Provide the [X, Y] coordinate of the cell's center where the given text is located.  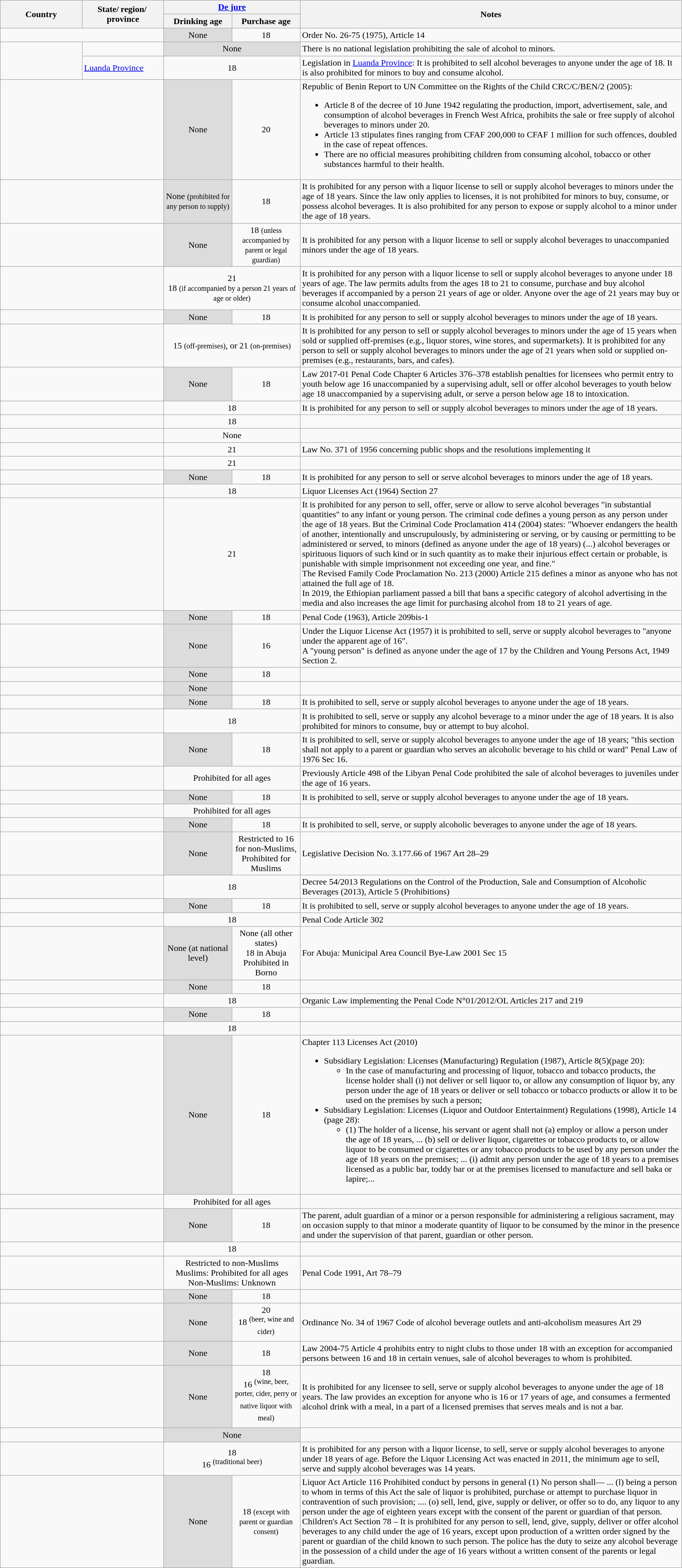
1816 (wine, beer, porter, cider, perry or native liquor with meal) [266, 1397]
Penal Code Article 302 [491, 920]
2118 (if accompanied by a person 21 years of age or older) [232, 288]
20 [266, 130]
Organic Law implementing the Penal Code N°01/2012/OL Articles 217 and 219 [491, 1001]
1816 (traditional beer) [232, 1459]
Penal Code 1991, Art 78–79 [491, 1273]
Liquor Licenses Act (1964) Section 27 [491, 491]
None (prohibited for any person to supply) [198, 201]
It is prohibited for any person to sell or serve alcohol beverages to minors under the age of 18 years. [491, 477]
None (all other states)18 in AbujaProhibited in Borno [266, 953]
None (at national level) [198, 953]
State/ region/ province [123, 14]
Luanda Province [123, 68]
Decree 54/2013 Regulations on the Control of the Production, Sale and Consumption of Alcoholic Beverages (2013), Article 5 (Prohibitions) [491, 887]
Restricted to 16 for non-Muslims,Prohibited for Muslims [266, 854]
Country [41, 14]
16 [266, 646]
Order No. 26-75 (1975), Article 14 [491, 35]
Ordinance No. 34 of 1967 Code of alcohol beverage outlets and anti-alcoholism measures Art 29 [491, 1322]
Notes [491, 14]
It is prohibited to sell, serve, or supply alcoholic beverages to anyone under the age of 18 years. [491, 825]
Purchase age [266, 21]
Restricted to non-MuslimsMuslims: Prohibited for all agesNon-Muslims: Unknown [232, 1273]
Penal Code (1963), Article 209bis-1 [491, 617]
15 (off-premises), or 21 (on-premises) [232, 346]
Law No. 371 of 1956 concerning public shops and the resolutions implementing it [491, 449]
Previously Article 498 of the Libyan Penal Code prohibited the sale of alcohol beverages to juveniles under the age of 16 years. [491, 778]
Legislative Decision No. 3.177.66 of 1967 Art 28–29 [491, 854]
Drinking age [198, 21]
There is no national legislation prohibiting the sale of alcohol to minors. [491, 49]
18 (unless accompanied by parent or legal guardian) [266, 245]
18 (except with parent or guardian consent) [266, 1522]
2018 (beer, wine and cider) [266, 1322]
De jure [232, 7]
For Abuja: Municipal Area Council Bye-Law 2001 Sec 15 [491, 953]
It is prohibited for any person with a liquor license to sell or supply alcohol beverages to unaccompanied minors under the age of 18 years. [491, 245]
